Extract the (X, Y) coordinate from the center of the cell holding the provided text.  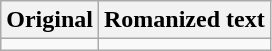
Romanized text (184, 20)
Original (50, 20)
